Detect which cell encompasses the target text, then output its (x, y) center coordinate. 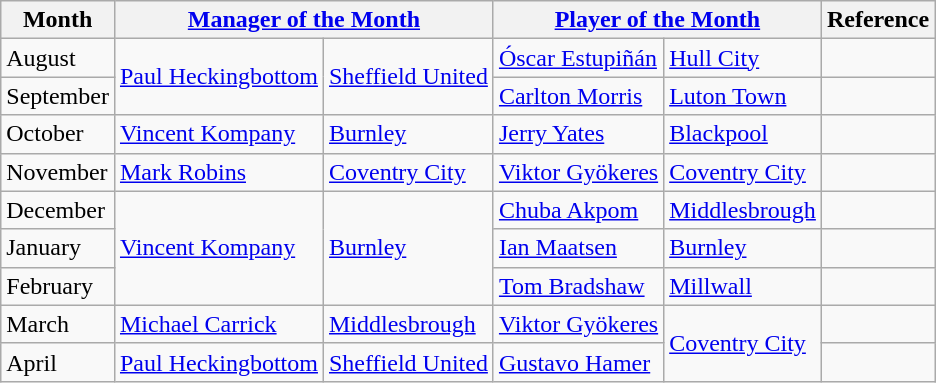
April (58, 362)
Mark Robins (218, 172)
Jerry Yates (578, 134)
September (58, 96)
Player of the Month (657, 20)
Reference (878, 20)
Blackpool (743, 134)
October (58, 134)
Millwall (743, 286)
Carlton Morris (578, 96)
Hull City (743, 58)
Chuba Akpom (578, 210)
Ian Maatsen (578, 248)
Luton Town (743, 96)
Gustavo Hamer (578, 362)
February (58, 286)
January (58, 248)
Month (58, 20)
Óscar Estupiñán (578, 58)
Manager of the Month (304, 20)
March (58, 324)
December (58, 210)
August (58, 58)
Michael Carrick (218, 324)
November (58, 172)
Tom Bradshaw (578, 286)
